Scan for the cell matching the given text and deliver its [X, Y] coordinate at center. 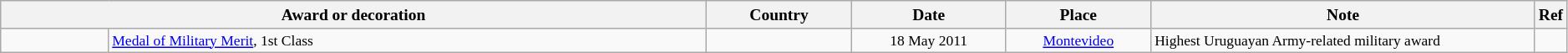
Date [929, 15]
Note [1343, 15]
Highest Uruguayan Army-related military award [1343, 40]
Place [1078, 15]
Montevideo [1078, 40]
Country [779, 15]
Award or decoration [354, 15]
18 May 2011 [929, 40]
Ref [1550, 15]
Medal of Military Merit, 1st Class [408, 40]
